Scan for the cell matching the given text and deliver its (X, Y) coordinate at center. 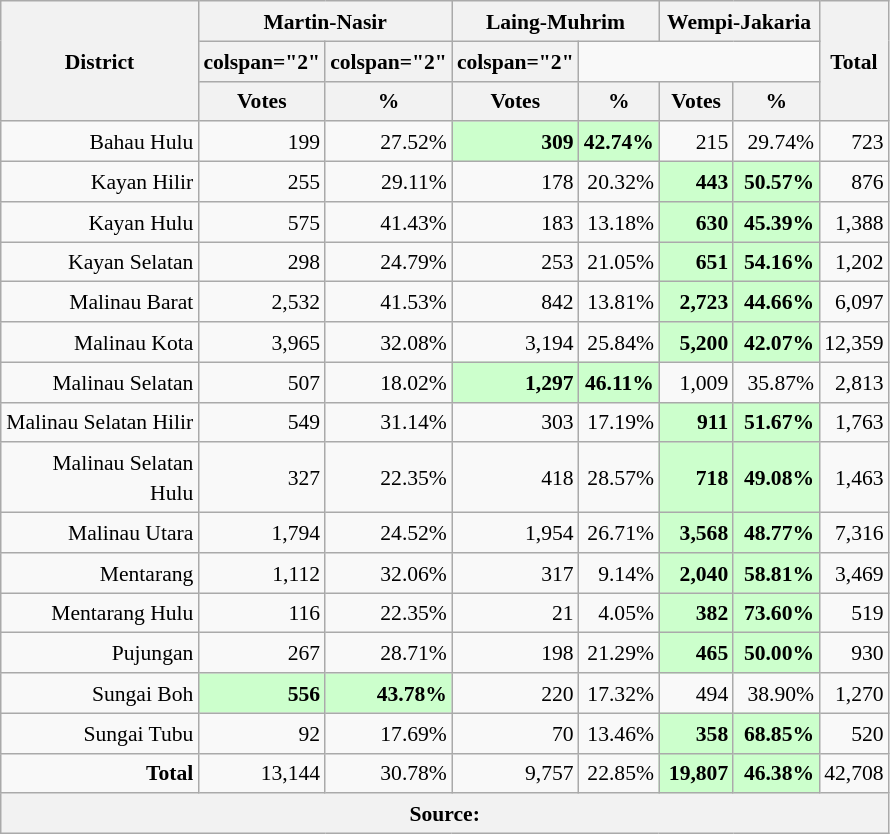
556 (262, 693)
28.57% (619, 478)
9,757 (516, 773)
520 (854, 733)
507 (262, 382)
44.66% (776, 302)
18.02% (388, 382)
13,144 (262, 773)
24.79% (388, 262)
Malinau Selatan (100, 382)
198 (516, 653)
17.32% (619, 693)
116 (262, 613)
911 (696, 422)
Sungai Tubu (100, 733)
Mentarang (100, 573)
178 (516, 182)
13.18% (619, 222)
549 (262, 422)
District (100, 61)
930 (854, 653)
Laing-Muhrim (556, 21)
45.39% (776, 222)
303 (516, 422)
Wempi-Jakaria (739, 21)
842 (516, 302)
1,112 (262, 573)
21.29% (619, 653)
48.77% (776, 533)
220 (516, 693)
46.11% (619, 382)
17.19% (619, 422)
28.71% (388, 653)
29.11% (388, 182)
31.14% (388, 422)
Malinau Selatan Hilir (100, 422)
Mentarang Hulu (100, 613)
Sungai Boh (100, 693)
32.08% (388, 342)
2,723 (696, 302)
418 (516, 478)
27.52% (388, 142)
26.71% (619, 533)
21.05% (619, 262)
1,009 (696, 382)
70 (516, 733)
24.52% (388, 533)
21 (516, 613)
6,097 (854, 302)
1,763 (854, 422)
50.57% (776, 182)
Malinau Utara (100, 533)
50.00% (776, 653)
1,202 (854, 262)
309 (516, 142)
199 (262, 142)
92 (262, 733)
Bahau Hulu (100, 142)
876 (854, 182)
30.78% (388, 773)
22.85% (619, 773)
267 (262, 653)
49.08% (776, 478)
32.06% (388, 573)
494 (696, 693)
3,568 (696, 533)
13.81% (619, 302)
Kayan Hilir (100, 182)
1,463 (854, 478)
253 (516, 262)
3,194 (516, 342)
Kayan Hulu (100, 222)
183 (516, 222)
68.85% (776, 733)
7,316 (854, 533)
12,359 (854, 342)
327 (262, 478)
718 (696, 478)
1,954 (516, 533)
13.46% (619, 733)
19,807 (696, 773)
1,794 (262, 533)
298 (262, 262)
317 (516, 573)
25.84% (619, 342)
54.16% (776, 262)
255 (262, 182)
17.69% (388, 733)
2,532 (262, 302)
Source: (445, 814)
29.74% (776, 142)
382 (696, 613)
4.05% (619, 613)
2,813 (854, 382)
43.78% (388, 693)
9.14% (619, 573)
42,708 (854, 773)
Martin-Nasir (325, 21)
215 (696, 142)
651 (696, 262)
58.81% (776, 573)
42.07% (776, 342)
3,965 (262, 342)
465 (696, 653)
Malinau Kota (100, 342)
723 (854, 142)
73.60% (776, 613)
46.38% (776, 773)
358 (696, 733)
38.90% (776, 693)
443 (696, 182)
20.32% (619, 182)
1,270 (854, 693)
1,388 (854, 222)
5,200 (696, 342)
41.53% (388, 302)
42.74% (619, 142)
41.43% (388, 222)
575 (262, 222)
Malinau Barat (100, 302)
35.87% (776, 382)
Pujungan (100, 653)
630 (696, 222)
519 (854, 613)
Kayan Selatan (100, 262)
3,469 (854, 573)
51.67% (776, 422)
2,040 (696, 573)
1,297 (516, 382)
Malinau Selatan Hulu (100, 478)
